Capture the cell that displays the provided text and extract its (X, Y) central coordinate. 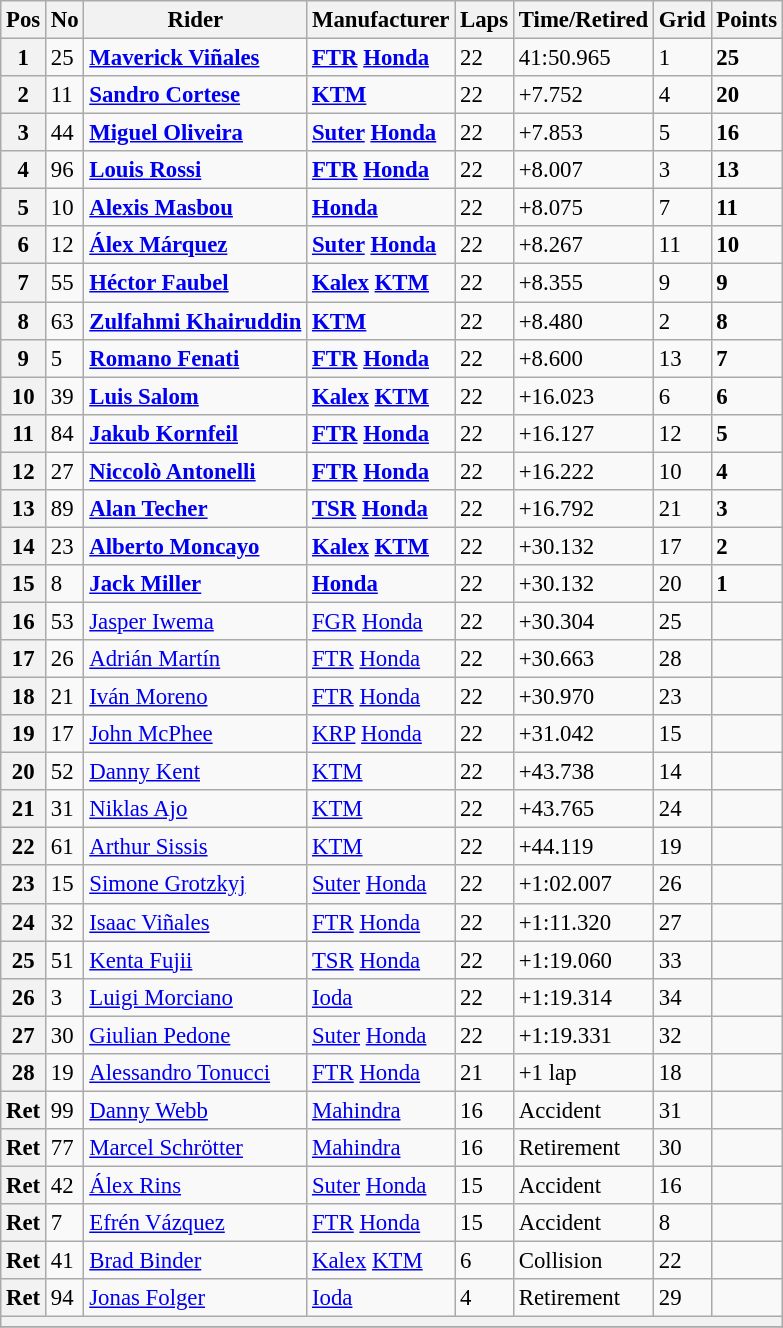
Rider (196, 20)
Niccolò Antonelli (196, 471)
Manufacturer (381, 20)
42 (65, 1185)
Danny Kent (196, 772)
99 (65, 1110)
+30.970 (583, 697)
+16.222 (583, 471)
+30.663 (583, 659)
Álex Rins (196, 1185)
63 (65, 321)
53 (65, 621)
+8.480 (583, 321)
Alexis Masbou (196, 208)
Arthur Sissis (196, 847)
Isaac Viñales (196, 922)
Héctor Faubel (196, 283)
29 (682, 1298)
+44.119 (583, 847)
Louis Rossi (196, 170)
Alberto Moncayo (196, 546)
Collision (583, 1261)
+1 lap (583, 1073)
KRP Honda (381, 734)
+7.752 (583, 95)
+16.127 (583, 433)
Giulian Pedone (196, 1035)
41:50.965 (583, 58)
+1:19.060 (583, 960)
Danny Webb (196, 1110)
Iván Moreno (196, 697)
+1:19.314 (583, 997)
Points (746, 20)
Álex Márquez (196, 245)
+31.042 (583, 734)
61 (65, 847)
+16.792 (583, 509)
Sandro Cortese (196, 95)
Brad Binder (196, 1261)
+7.853 (583, 133)
Romano Fenati (196, 358)
Laps (484, 20)
Alan Techer (196, 509)
+8.355 (583, 283)
No (65, 20)
Jakub Kornfeil (196, 433)
Marcel Schrötter (196, 1148)
Efrén Vázquez (196, 1223)
+1:02.007 (583, 885)
34 (682, 997)
96 (65, 170)
Kenta Fujii (196, 960)
+43.738 (583, 772)
+8.267 (583, 245)
Simone Grotzkyj (196, 885)
84 (65, 433)
Adrián Martín (196, 659)
89 (65, 509)
44 (65, 133)
+8.007 (583, 170)
+1:11.320 (583, 922)
Time/Retired (583, 20)
94 (65, 1298)
Luigi Morciano (196, 997)
Alessandro Tonucci (196, 1073)
John McPhee (196, 734)
Grid (682, 20)
Jonas Folger (196, 1298)
51 (65, 960)
33 (682, 960)
39 (65, 396)
FGR Honda (381, 621)
41 (65, 1261)
+16.023 (583, 396)
Maverick Viñales (196, 58)
+8.075 (583, 208)
Miguel Oliveira (196, 133)
Luis Salom (196, 396)
Jack Miller (196, 584)
52 (65, 772)
Niklas Ajo (196, 809)
Jasper Iwema (196, 621)
+8.600 (583, 358)
Zulfahmi Khairuddin (196, 321)
+1:19.331 (583, 1035)
+30.304 (583, 621)
Pos (24, 20)
+43.765 (583, 809)
77 (65, 1148)
55 (65, 283)
